Capture the cell that displays the provided text and extract its [x, y] central coordinate. 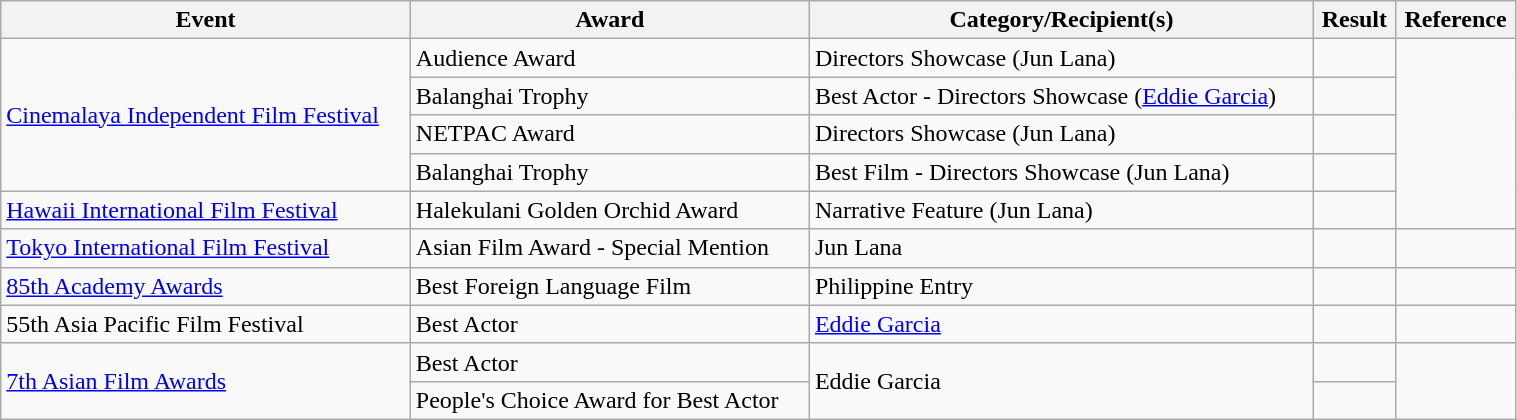
Best Film - Directors Showcase (Jun Lana) [1061, 172]
55th Asia Pacific Film Festival [206, 324]
Halekulani Golden Orchid Award [610, 210]
Philippine Entry [1061, 286]
NETPAC Award [610, 134]
Narrative Feature (Jun Lana) [1061, 210]
Category/Recipient(s) [1061, 20]
Best Actor - Directors Showcase (Eddie Garcia) [1061, 96]
Reference [1456, 20]
85th Academy Awards [206, 286]
Result [1355, 20]
People's Choice Award for Best Actor [610, 400]
Jun Lana [1061, 248]
Audience Award [610, 58]
Event [206, 20]
Cinemalaya Independent Film Festival [206, 115]
Best Foreign Language Film [610, 286]
Award [610, 20]
Hawaii International Film Festival [206, 210]
Asian Film Award - Special Mention [610, 248]
7th Asian Film Awards [206, 381]
Tokyo International Film Festival [206, 248]
